Find where the given text appears and provide that cell's center as [X, Y] coordinate. 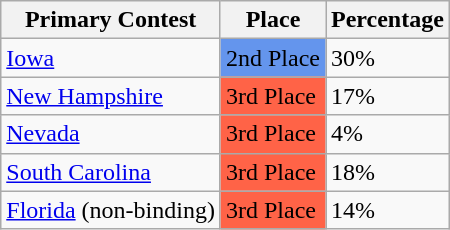
Primary Contest [111, 20]
18% [388, 172]
14% [388, 210]
Percentage [388, 20]
Nevada [111, 134]
17% [388, 96]
4% [388, 134]
New Hampshire [111, 96]
30% [388, 58]
Iowa [111, 58]
Florida (non-binding) [111, 210]
Place [272, 20]
South Carolina [111, 172]
2nd Place [272, 58]
